Return (X, Y) of the center of cell containing provided text 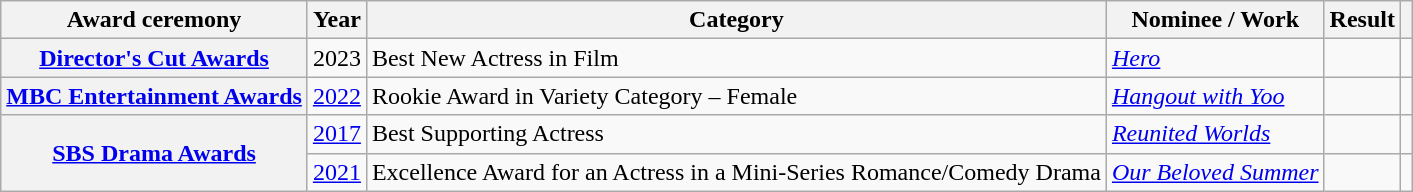
2017 (336, 134)
Award ceremony (154, 20)
Excellence Award for an Actress in a Mini-Series Romance/Comedy Drama (736, 172)
2023 (336, 58)
Best Supporting Actress (736, 134)
Rookie Award in Variety Category – Female (736, 96)
Best New Actress in Film (736, 58)
Nominee / Work (1215, 20)
Our Beloved Summer (1215, 172)
2021 (336, 172)
2022 (336, 96)
Year (336, 20)
SBS Drama Awards (154, 153)
Hero (1215, 58)
Reunited Worlds (1215, 134)
Category (736, 20)
Hangout with Yoo (1215, 96)
Result (1362, 20)
MBC Entertainment Awards (154, 96)
Director's Cut Awards (154, 58)
